Return [x, y] of the center of cell containing provided text 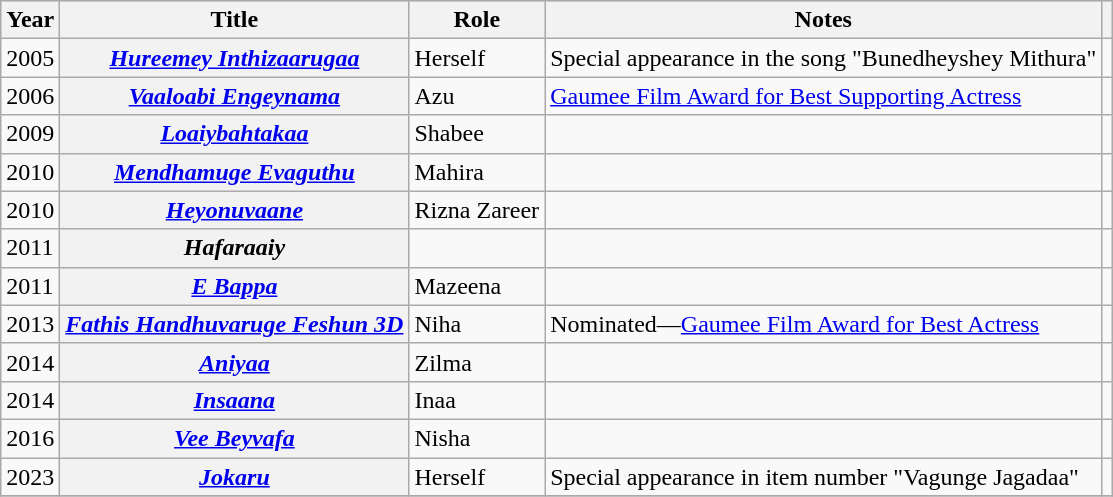
Niha [477, 324]
Inaa [477, 400]
2013 [30, 324]
Hafaraaiy [234, 248]
Fathis Handhuvaruge Feshun 3D [234, 324]
Shabee [477, 134]
Hureemey Inthizaarugaa [234, 58]
Mahira [477, 172]
Special appearance in item number "Vagunge Jagadaa" [824, 477]
2016 [30, 438]
Mazeena [477, 286]
2005 [30, 58]
Zilma [477, 362]
Notes [824, 20]
Nisha [477, 438]
2006 [30, 96]
Year [30, 20]
Jokaru [234, 477]
Azu [477, 96]
Title [234, 20]
Vee Beyvafa [234, 438]
Role [477, 20]
Insaana [234, 400]
Rizna Zareer [477, 210]
Vaaloabi Engeynama [234, 96]
2023 [30, 477]
Mendhamuge Evaguthu [234, 172]
Special appearance in the song "Bunedheyshey Mithura" [824, 58]
Aniyaa [234, 362]
Heyonuvaane [234, 210]
Loaiybahtakaa [234, 134]
2009 [30, 134]
Gaumee Film Award for Best Supporting Actress [824, 96]
E Bappa [234, 286]
Nominated—Gaumee Film Award for Best Actress [824, 324]
